Find where the given text appears and provide that cell's center as [x, y] coordinate. 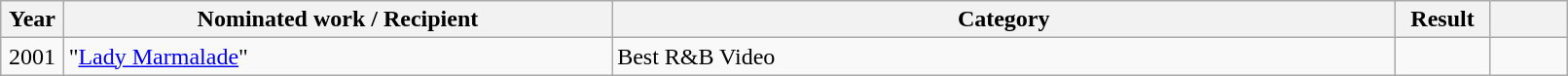
Result [1442, 19]
"Lady Marmalade" [338, 57]
2001 [32, 57]
Category [1004, 19]
Best R&B Video [1004, 57]
Nominated work / Recipient [338, 19]
Year [32, 19]
